Output the (X, Y) coordinate of the center of the cell containing the given text.  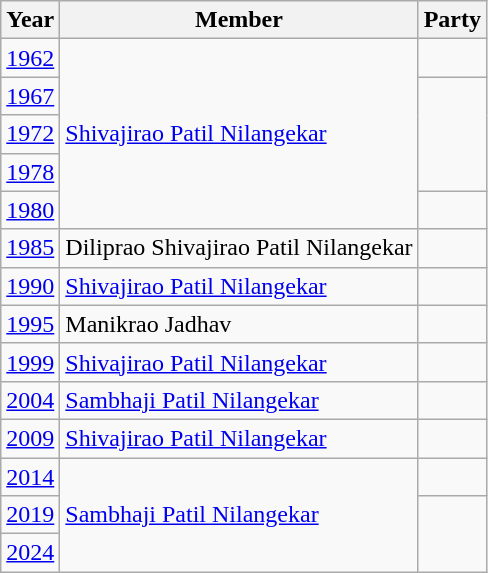
1967 (30, 96)
2019 (30, 515)
Member (239, 20)
1999 (30, 362)
2009 (30, 438)
1995 (30, 324)
Year (30, 20)
1980 (30, 210)
2014 (30, 477)
1972 (30, 134)
1985 (30, 248)
1978 (30, 172)
Manikrao Jadhav (239, 324)
Diliprao Shivajirao Patil Nilangekar (239, 248)
1990 (30, 286)
Party (452, 20)
2004 (30, 400)
2024 (30, 553)
1962 (30, 58)
